Determine the (x, y) coordinate at the center of the cell enclosing the given text.  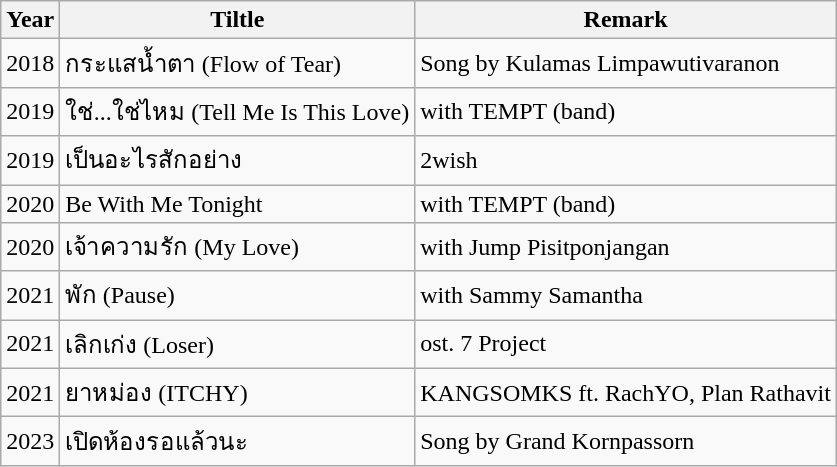
2023 (30, 442)
2018 (30, 64)
2wish (626, 160)
KANGSOMKS ft. RachYO, Plan Rathavit (626, 392)
พัก (Pause) (238, 296)
Remark (626, 20)
กระแสน้ำตา (Flow of Tear) (238, 64)
Song by Grand Kornpassorn (626, 442)
ost. 7 Project (626, 344)
ยาหม่อง (ITCHY) (238, 392)
ใช่...ใช่ไหม (Tell Me Is This Love) (238, 112)
เป็นอะไรสักอย่าง (238, 160)
with Sammy Samantha (626, 296)
เปิดห้องรอแล้วนะ (238, 442)
เลิกเก่ง (Loser) (238, 344)
Tiltle (238, 20)
Song by Kulamas Limpawutivaranon (626, 64)
Be With Me Tonight (238, 203)
เจ้าความรัก (My Love) (238, 248)
Year (30, 20)
with Jump Pisitponjangan (626, 248)
